Extract the [x, y] coordinate from the center of the cell holding the provided text.  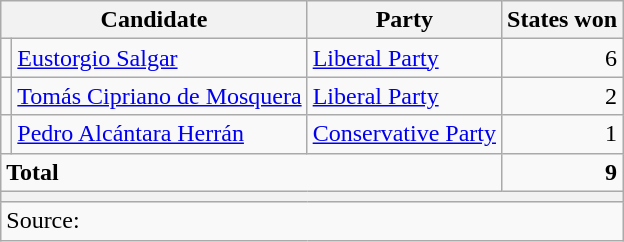
Tomás Cipriano de Mosquera [160, 96]
Eustorgio Salgar [160, 58]
Pedro Alcántara Herrán [160, 134]
6 [562, 58]
Conservative Party [404, 134]
Party [404, 20]
Source: [312, 221]
1 [562, 134]
9 [562, 172]
Candidate [154, 20]
2 [562, 96]
States won [562, 20]
Total [252, 172]
